Output the (x, y) coordinate of the center of the cell containing the given text.  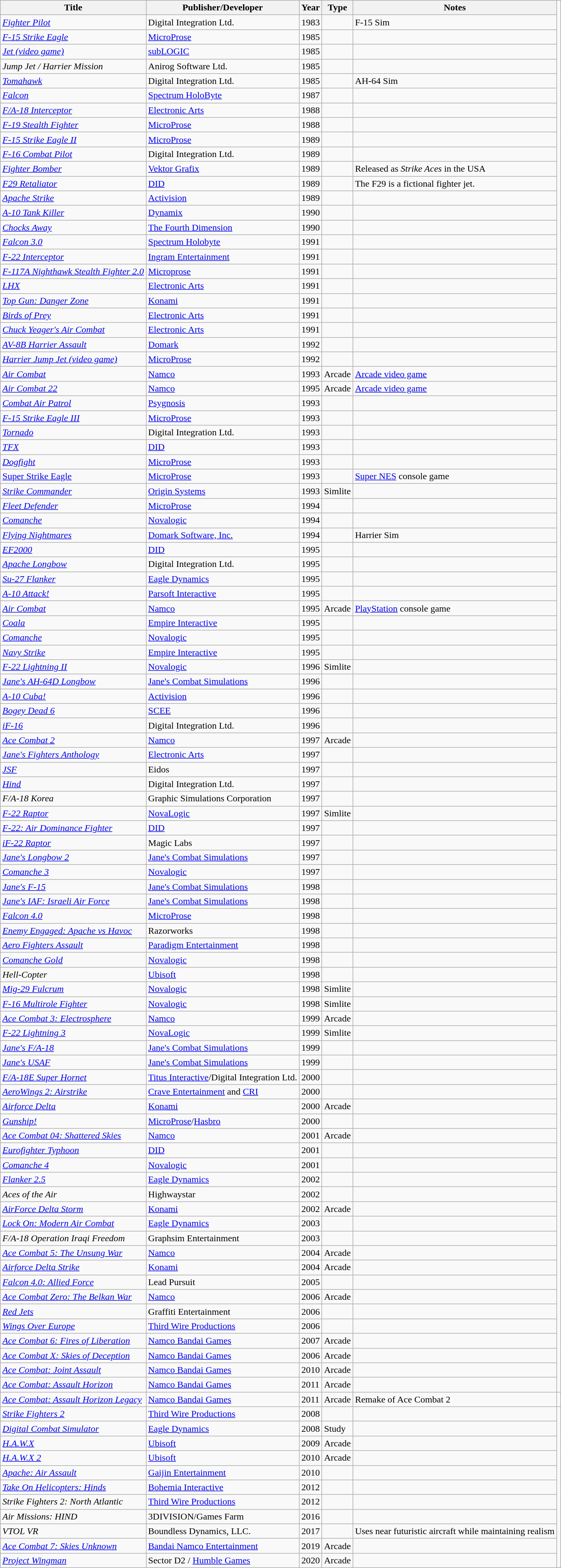
F-16 Multirole Fighter (73, 1004)
Jane's AH-64D Longbow (73, 682)
Domark (223, 344)
Gunship! (73, 1121)
MicroProse/Hasbro (223, 1121)
Lock On: Modern Air Combat (73, 1224)
Tomahawk (73, 81)
F-15 Strike Eagle III (73, 418)
F-22: Air Dominance Fighter (73, 828)
Ace Combat: Joint Assault (73, 1370)
iF-16 (73, 725)
Project Wingman (73, 1560)
2005 (311, 1282)
Wings Over Europe (73, 1326)
AirForce Delta Storm (73, 1209)
Type (337, 8)
Ace Combat Zero: The Belkan War (73, 1297)
Aero Fighters Assault (73, 945)
Bogey Dead 6 (73, 711)
Comanche Gold (73, 960)
Airforce Delta Strike (73, 1267)
1983 (311, 22)
Apache: Air Assault (73, 1473)
F/A-18 Operation Iraqi Freedom (73, 1238)
Strike Fighters 2 (73, 1414)
F-15 Sim (455, 22)
Red Jets (73, 1311)
PlayStation console game (455, 608)
Flanker 2.5 (73, 1180)
F-22 Lightning II (73, 667)
Origin Systems (223, 491)
Eidos (223, 769)
Fleet Defender (73, 506)
Highwaystar (223, 1194)
Coala (73, 623)
Jane's Fighters Anthology (73, 755)
LHX (73, 286)
iF-22 Raptor (73, 843)
JSF (73, 769)
Falcon 4.0 (73, 916)
Comanche 3 (73, 872)
Jane's Longbow 2 (73, 857)
Chuck Yeager's Air Combat (73, 330)
F-22 Raptor (73, 813)
Ace Combat: Assault Horizon (73, 1385)
Enemy Engaged: Apache vs Havoc (73, 931)
Su-27 Flanker (73, 579)
Birds of Prey (73, 315)
Publisher/Developer (223, 8)
Falcon 4.0: Allied Force (73, 1282)
Apache Strike (73, 198)
Ace Combat X: Skies of Deception (73, 1355)
Ace Combat 04: Shattered Skies (73, 1136)
2009 (311, 1443)
Falcon (73, 95)
Jet (video game) (73, 52)
SCEE (223, 711)
Gaijin Entertainment (223, 1473)
Tornado (73, 433)
F-19 Stealth Fighter (73, 125)
F/A-18 Interceptor (73, 110)
Released as Strike Aces in the USA (455, 169)
Top Gun: Danger Zone (73, 301)
F-15 Strike Eagle (73, 37)
Jane's F-15 (73, 886)
Notes (455, 8)
Strike Commander (73, 491)
F-15 Strike Eagle II (73, 139)
H.A.W.X 2 (73, 1458)
AeroWings 2: Airstrike (73, 1092)
Strike Fighters 2: North Atlantic (73, 1502)
Digital Combat Simulator (73, 1429)
Uses near futuristic aircraft while maintaining realism (455, 1531)
Aces of the Air (73, 1194)
subLOGIC (223, 52)
F/A-18 Korea (73, 799)
Bandai Namco Entertainment (223, 1546)
Ace Combat: Assault Horizon Legacy (73, 1399)
Chocks Away (73, 227)
2020 (311, 1560)
Ace Combat 2 (73, 740)
Domark Software, Inc. (223, 535)
Jane's USAF (73, 1062)
Ace Combat 7: Skies Unknown (73, 1546)
2019 (311, 1546)
Combat Air Patrol (73, 403)
Graphsim Entertainment (223, 1238)
Bohemia Interactive (223, 1487)
VTOL VR (73, 1531)
Ace Combat 3: Electrosphere (73, 1018)
Lead Pursuit (223, 1282)
Anirog Software Ltd. (223, 66)
EF2000 (73, 550)
2007 (311, 1341)
The Fourth Dimension (223, 227)
Navy Strike (73, 652)
Ingram Entertainment (223, 257)
Spectrum Holobyte (223, 242)
Razorworks (223, 931)
Crave Entertainment and CRI (223, 1092)
Air Combat 22 (73, 388)
Graffiti Entertainment (223, 1311)
Fighter Bomber (73, 169)
F-117A Nighthawk Stealth Fighter 2.0 (73, 271)
Remake of Ace Combat 2 (455, 1399)
Comanche 4 (73, 1165)
Mig-29 Fulcrum (73, 989)
Magic Labs (223, 843)
Ace Combat 6: Fires of Liberation (73, 1341)
A-10 Tank Killer (73, 213)
F-22 Interceptor (73, 257)
Airforce Delta (73, 1106)
Titus Interactive/Digital Integration Ltd. (223, 1077)
Title (73, 8)
Sector D2 / Humble Games (223, 1560)
Jane's IAF: Israeli Air Force (73, 901)
Flying Nightmares (73, 535)
AV-8B Harrier Assault (73, 344)
Jump Jet / Harrier Mission (73, 66)
A-10 Cuba! (73, 696)
Boundless Dynamics, LLC. (223, 1531)
H.A.W.X (73, 1443)
Graphic Simulations Corporation (223, 799)
Dynamix (223, 213)
Super Strike Eagle (73, 476)
Apache Longbow (73, 564)
Jane's F/A-18 (73, 1048)
Fighter Pilot (73, 22)
F29 Retaliator (73, 184)
Vektor Grafix (223, 169)
2016 (311, 1516)
Hell-Copter (73, 975)
TFX (73, 447)
Spectrum HoloByte (223, 95)
Hind (73, 784)
Dogfight (73, 462)
Harrier Sim (455, 535)
F-22 Lightning 3 (73, 1033)
1987 (311, 95)
F-16 Combat Pilot (73, 154)
Super NES console game (455, 476)
Microprose (223, 271)
Year (311, 8)
Parsoft Interactive (223, 593)
AH-64 Sim (455, 81)
F/A-18E Super Hornet (73, 1077)
Eurofighter Typhoon (73, 1150)
Paradigm Entertainment (223, 945)
2017 (311, 1531)
3DIVISION/Games Farm (223, 1516)
Falcon 3.0 (73, 242)
A-10 Attack! (73, 593)
Psygnosis (223, 403)
Ace Combat 5: The Unsung War (73, 1253)
Take On Helicopters: Hinds (73, 1487)
The F29 is a fictional fighter jet. (455, 184)
Study (337, 1429)
Harrier Jump Jet (video game) (73, 359)
Air Missions: HIND (73, 1516)
